Capture the cell that displays the provided text and extract its [X, Y] central coordinate. 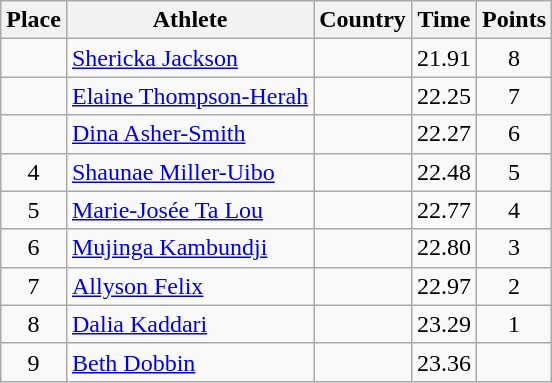
22.27 [444, 134]
3 [514, 248]
Time [444, 20]
Country [363, 20]
22.97 [444, 286]
Dina Asher-Smith [190, 134]
Allyson Felix [190, 286]
Place [34, 20]
Beth Dobbin [190, 362]
22.77 [444, 210]
Shericka Jackson [190, 58]
Points [514, 20]
22.48 [444, 172]
23.36 [444, 362]
Shaunae Miller-Uibo [190, 172]
Dalia Kaddari [190, 324]
Marie-Josée Ta Lou [190, 210]
9 [34, 362]
Mujinga Kambundji [190, 248]
21.91 [444, 58]
22.25 [444, 96]
22.80 [444, 248]
Athlete [190, 20]
23.29 [444, 324]
Elaine Thompson-Herah [190, 96]
1 [514, 324]
2 [514, 286]
